Return (x, y) of the center of cell containing provided text 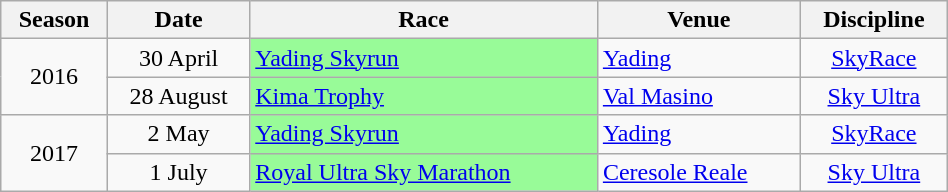
28 August (178, 96)
Royal Ultra Sky Marathon (424, 172)
Ceresole Reale (698, 172)
2 May (178, 134)
Date (178, 20)
1 July (178, 172)
30 April (178, 58)
Venue (698, 20)
Season (54, 20)
Race (424, 20)
2017 (54, 153)
Kima Trophy (424, 96)
Val Masino (698, 96)
Discipline (874, 20)
2016 (54, 77)
